Capture the cell that displays the provided text and extract its [X, Y] central coordinate. 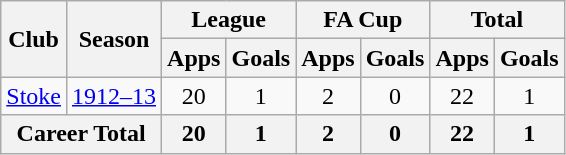
FA Cup [363, 20]
Stoke [34, 96]
Season [114, 39]
1912–13 [114, 96]
Club [34, 39]
League [229, 20]
Career Total [82, 134]
Total [497, 20]
